Return (x, y) of the center of cell containing provided text 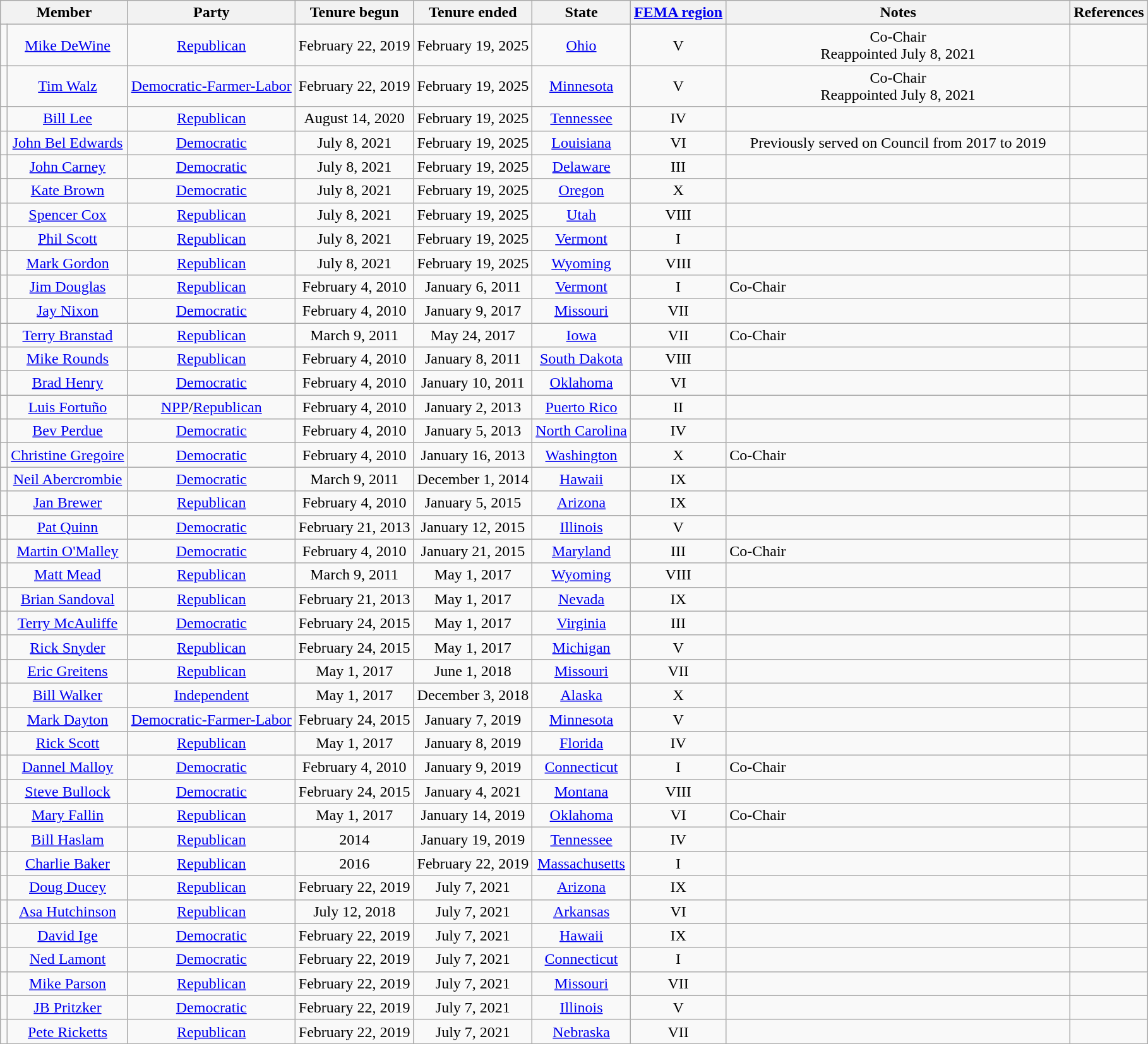
January 4, 2021 (473, 792)
Dannel Malloy (68, 768)
Steve Bullock (68, 792)
Bill Lee (68, 119)
January 5, 2013 (473, 431)
Notes (898, 13)
2016 (354, 863)
Brad Henry (68, 383)
Oregon (582, 191)
Phil Scott (68, 239)
Martin O'Malley (68, 551)
Member (64, 13)
May 24, 2017 (473, 335)
Christine Gregoire (68, 455)
Virginia (582, 623)
Montana (582, 792)
South Dakota (582, 359)
January 12, 2015 (473, 527)
January 21, 2015 (473, 551)
Charlie Baker (68, 863)
Mark Gordon (68, 263)
Ohio (582, 45)
January 7, 2019 (473, 719)
Mike Rounds (68, 359)
2014 (354, 839)
Washington (582, 455)
John Bel Edwards (68, 143)
Louisiana (582, 143)
FEMA region (678, 13)
Doug Ducey (68, 887)
Bill Walker (68, 695)
June 1, 2018 (473, 671)
Tenure begun (354, 13)
Nebraska (582, 1031)
Tenure ended (473, 13)
Rick Scott (68, 744)
Brian Sandoval (68, 599)
Neil Abercrombie (68, 479)
David Ige (68, 935)
Massachusetts (582, 863)
January 10, 2011 (473, 383)
January 16, 2013 (473, 455)
August 14, 2020 (354, 119)
Jay Nixon (68, 311)
References (1109, 13)
Spencer Cox (68, 215)
Ned Lamont (68, 959)
January 5, 2015 (473, 503)
Independent (211, 695)
Rick Snyder (68, 647)
January 9, 2017 (473, 311)
January 19, 2019 (473, 839)
Matt Mead (68, 575)
JB Pritzker (68, 1007)
Luis Fortuño (68, 407)
Previously served on Council from 2017 to 2019 (898, 143)
January 8, 2019 (473, 744)
Alaska (582, 695)
Florida (582, 744)
Terry Branstad (68, 335)
Bev Perdue (68, 431)
Mark Dayton (68, 719)
Utah (582, 215)
North Carolina (582, 431)
January 2, 2013 (473, 407)
Bill Haslam (68, 839)
January 9, 2019 (473, 768)
Arkansas (582, 911)
Nevada (582, 599)
Pat Quinn (68, 527)
Mike DeWine (68, 45)
Iowa (582, 335)
Mary Fallin (68, 816)
December 3, 2018 (473, 695)
Jim Douglas (68, 287)
Pete Ricketts (68, 1031)
December 1, 2014 (473, 479)
Kate Brown (68, 191)
Tim Walz (68, 86)
Maryland (582, 551)
Delaware (582, 167)
II (678, 407)
July 12, 2018 (354, 911)
January 8, 2011 (473, 359)
January 14, 2019 (473, 816)
Terry McAuliffe (68, 623)
Party (211, 13)
Asa Hutchinson (68, 911)
January 6, 2011 (473, 287)
NPP/Republican (211, 407)
John Carney (68, 167)
State (582, 13)
Jan Brewer (68, 503)
Eric Greitens (68, 671)
Mike Parson (68, 983)
Puerto Rico (582, 407)
Michigan (582, 647)
